Search for the cell housing the specified text and yield its (X, Y) center coordinate. 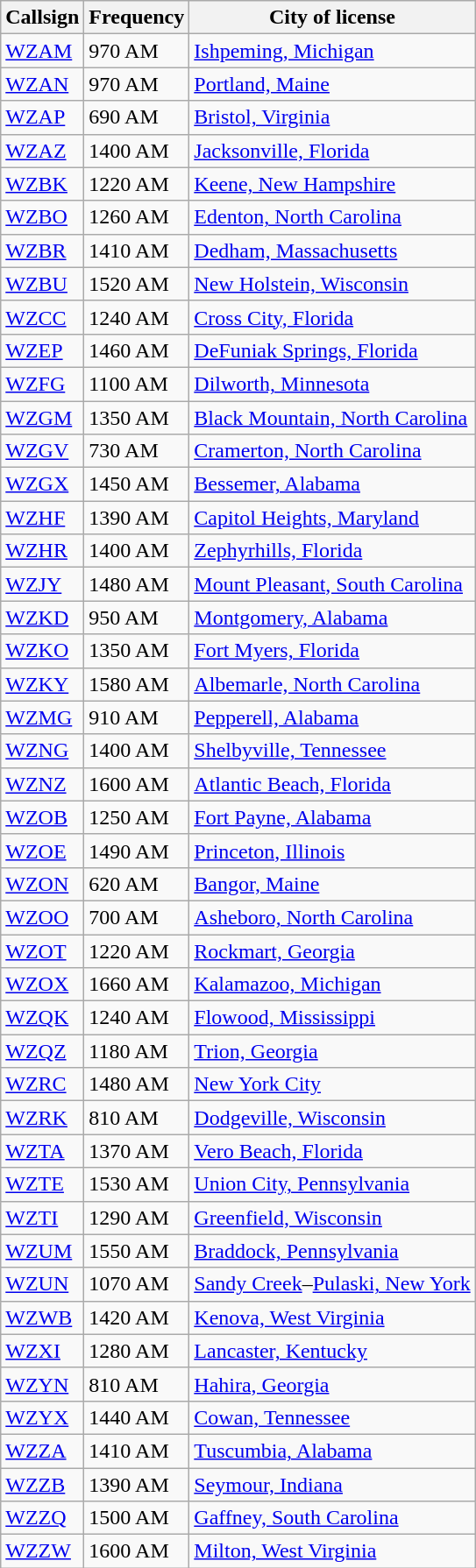
WZON (42, 884)
WZGV (42, 451)
Ishpeming, Michigan (332, 51)
WZTI (42, 1218)
Braddock, Pennsylvania (332, 1251)
WZGM (42, 418)
WZJY (42, 584)
1100 AM (137, 384)
Dedham, Massachusetts (332, 251)
690 AM (137, 117)
Seymour, Indiana (332, 1485)
Hahira, Georgia (332, 1384)
Lancaster, Kentucky (332, 1351)
1550 AM (137, 1251)
910 AM (137, 717)
Trion, Georgia (332, 1051)
WZCC (42, 317)
WZAN (42, 84)
WZTE (42, 1184)
1520 AM (137, 284)
Jacksonville, Florida (332, 151)
Pepperell, Alabama (332, 717)
Capitol Heights, Maryland (332, 518)
Zephyrhills, Florida (332, 551)
Shelbyville, Tennessee (332, 751)
WZAZ (42, 151)
WZXI (42, 1351)
WZKD (42, 618)
WZYX (42, 1417)
Dilworth, Minnesota (332, 384)
Frequency (137, 18)
1490 AM (137, 851)
WZBK (42, 184)
WZZA (42, 1451)
WZOO (42, 917)
Portland, Maine (332, 84)
1460 AM (137, 350)
1580 AM (137, 684)
Flowood, Mississippi (332, 1018)
1420 AM (137, 1317)
DeFuniak Springs, Florida (332, 350)
1450 AM (137, 484)
Princeton, Illinois (332, 851)
1250 AM (137, 817)
Vero Beach, Florida (332, 1151)
Montgomery, Alabama (332, 618)
Edenton, North Carolina (332, 217)
Milton, West Virginia (332, 1551)
Black Mountain, North Carolina (332, 418)
WZBR (42, 251)
WZUN (42, 1284)
WZOB (42, 817)
Kenova, West Virginia (332, 1317)
Cowan, Tennessee (332, 1417)
WZZW (42, 1551)
1440 AM (137, 1417)
Fort Myers, Florida (332, 651)
1500 AM (137, 1518)
Bessemer, Alabama (332, 484)
Dodgeville, Wisconsin (332, 1118)
Bristol, Virginia (332, 117)
WZOE (42, 851)
New Holstein, Wisconsin (332, 284)
WZQZ (42, 1051)
Fort Payne, Alabama (332, 817)
WZOX (42, 985)
Atlantic Beach, Florida (332, 784)
1280 AM (137, 1351)
WZKY (42, 684)
Gaffney, South Carolina (332, 1518)
WZYN (42, 1384)
Callsign (42, 18)
Tuscumbia, Alabama (332, 1451)
WZRC (42, 1084)
WZEP (42, 350)
WZRK (42, 1118)
1660 AM (137, 985)
1290 AM (137, 1218)
Albemarle, North Carolina (332, 684)
WZTA (42, 1151)
WZHR (42, 551)
WZAM (42, 51)
Mount Pleasant, South Carolina (332, 584)
Asheboro, North Carolina (332, 917)
Cross City, Florida (332, 317)
620 AM (137, 884)
City of license (332, 18)
WZKO (42, 651)
WZAP (42, 117)
WZFG (42, 384)
WZOT (42, 950)
Rockmart, Georgia (332, 950)
WZZQ (42, 1518)
Sandy Creek–Pulaski, New York (332, 1284)
Greenfield, Wisconsin (332, 1218)
WZNG (42, 751)
1370 AM (137, 1151)
1070 AM (137, 1284)
New York City (332, 1084)
1180 AM (137, 1051)
Kalamazoo, Michigan (332, 985)
WZGX (42, 484)
WZBO (42, 217)
Union City, Pennsylvania (332, 1184)
WZUM (42, 1251)
WZNZ (42, 784)
Cramerton, North Carolina (332, 451)
Keene, New Hampshire (332, 184)
WZMG (42, 717)
Bangor, Maine (332, 884)
950 AM (137, 618)
700 AM (137, 917)
WZBU (42, 284)
WZQK (42, 1018)
1530 AM (137, 1184)
730 AM (137, 451)
WZZB (42, 1485)
WZHF (42, 518)
WZWB (42, 1317)
1260 AM (137, 217)
